Extract the (x, y) coordinate from the center of the cell holding the provided text.  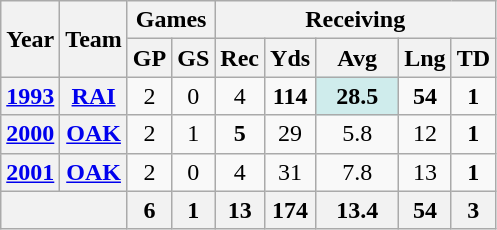
3 (473, 210)
1993 (30, 96)
Avg (358, 58)
Year (30, 39)
GP (149, 58)
13.4 (358, 210)
31 (290, 172)
5.8 (358, 134)
6 (149, 210)
2001 (30, 172)
Lng (425, 58)
Games (170, 20)
RAI (94, 96)
28.5 (358, 96)
Team (94, 39)
GS (194, 58)
5 (240, 134)
174 (290, 210)
12 (425, 134)
TD (473, 58)
Rec (240, 58)
2000 (30, 134)
29 (290, 134)
7.8 (358, 172)
Yds (290, 58)
Receiving (356, 20)
114 (290, 96)
